Provide the [x, y] coordinate of the cell's center where the given text is located.  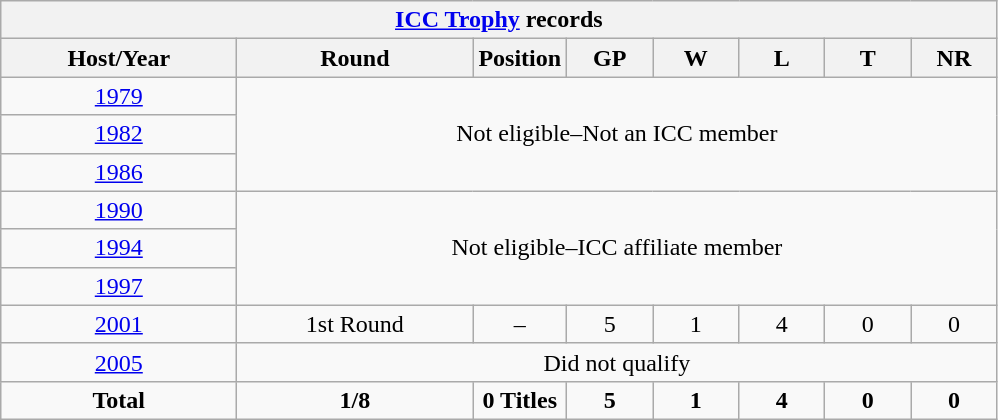
Did not qualify [617, 362]
L [782, 58]
ICC Trophy records [499, 20]
Round [355, 58]
W [696, 58]
1/8 [355, 400]
1st Round [355, 324]
Host/Year [119, 58]
– [520, 324]
NR [954, 58]
1994 [119, 248]
GP [610, 58]
Total [119, 400]
2005 [119, 362]
1979 [119, 96]
Position [520, 58]
Not eligible–Not an ICC member [617, 134]
1986 [119, 172]
1990 [119, 210]
Not eligible–ICC affiliate member [617, 248]
1982 [119, 134]
0 Titles [520, 400]
T [868, 58]
1997 [119, 286]
2001 [119, 324]
